Return the [X, Y] coordinate for the center point of the cell that contains the specified text.  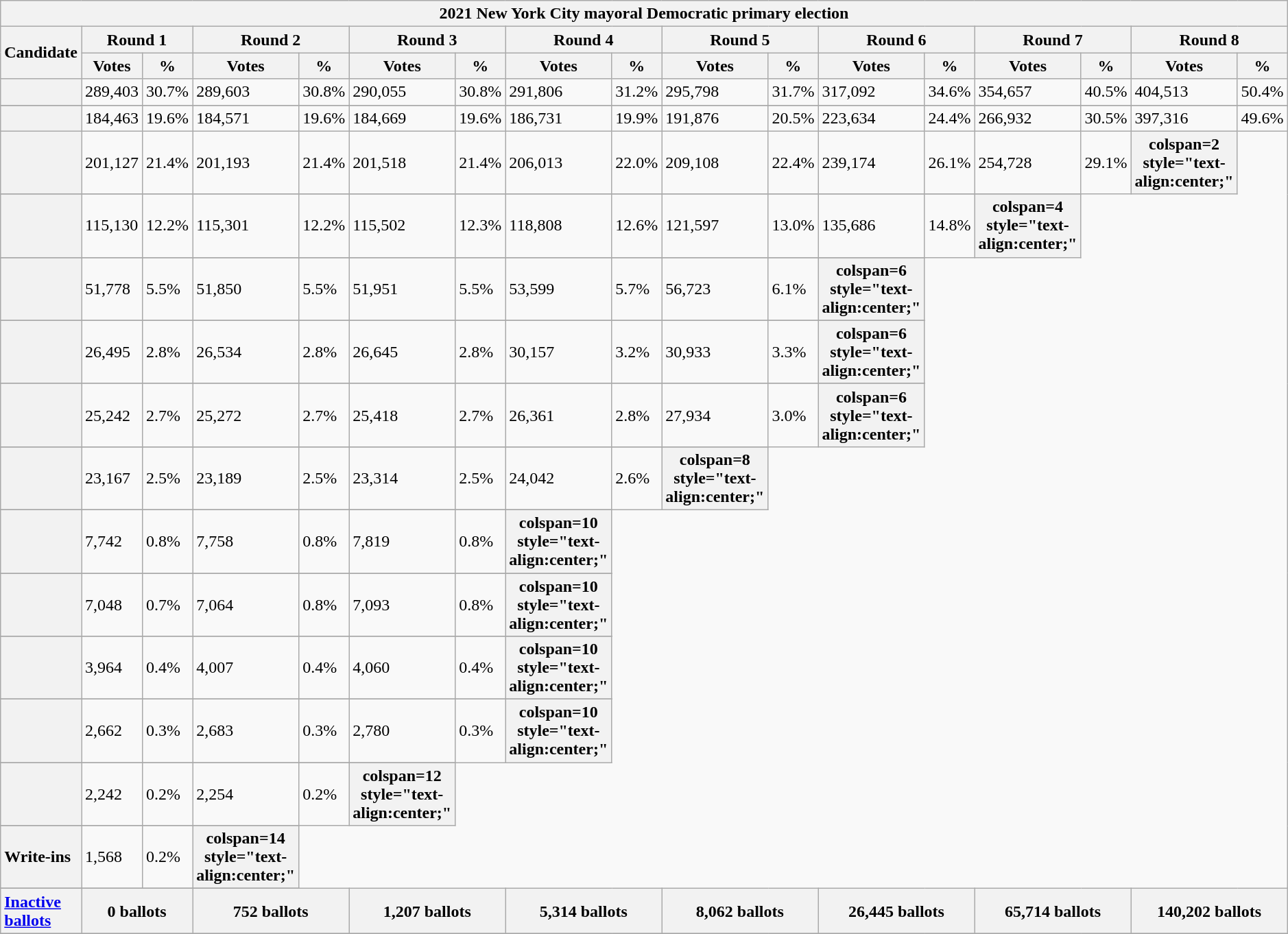
4,007 [246, 668]
20.5% [793, 118]
289,403 [111, 92]
289,603 [246, 92]
239,174 [871, 163]
3.3% [793, 352]
115,502 [402, 226]
184,669 [402, 118]
24,042 [558, 478]
Round 6 [896, 40]
26.1% [949, 163]
30.5% [1106, 118]
12.6% [636, 226]
colspan=8 style="text-align:center;" [715, 478]
404,513 [1184, 92]
26,534 [246, 352]
184,571 [246, 118]
Round 7 [1053, 40]
7,819 [402, 541]
25,242 [111, 415]
24.4% [949, 118]
26,645 [402, 352]
7,048 [111, 605]
209,108 [715, 163]
50.4% [1262, 92]
49.6% [1262, 118]
23,314 [402, 478]
254,728 [1027, 163]
7,093 [402, 605]
140,202 ballots [1209, 911]
7,742 [111, 541]
295,798 [715, 92]
Round 1 [136, 40]
7,064 [246, 605]
56,723 [715, 289]
2.6% [636, 478]
752 ballots [271, 911]
colspan=12 style="text-align:center;" [402, 794]
3.0% [793, 415]
354,657 [1027, 92]
2021 New York City mayoral Democratic primary election [644, 14]
266,932 [1027, 118]
40.5% [1106, 92]
26,495 [111, 352]
121,597 [715, 226]
191,876 [715, 118]
13.0% [793, 226]
Round 8 [1209, 40]
223,634 [871, 118]
1,207 ballots [427, 911]
397,316 [1184, 118]
4,060 [402, 668]
Round 5 [740, 40]
22.0% [636, 163]
12.3% [480, 226]
14.8% [949, 226]
27,934 [715, 415]
2,780 [402, 731]
2,683 [246, 731]
22.4% [793, 163]
2,254 [246, 794]
Write-ins [41, 857]
5,314 ballots [584, 911]
115,130 [111, 226]
34.6% [949, 92]
118,808 [558, 226]
0 ballots [136, 911]
186,731 [558, 118]
Inactive ballots [41, 911]
Round 3 [427, 40]
30.7% [167, 92]
Round 2 [271, 40]
317,092 [871, 92]
19.9% [636, 118]
26,445 ballots [896, 911]
65,714 ballots [1053, 911]
8,062 ballots [740, 911]
colspan=2 style="text-align:center;" [1184, 163]
26,361 [558, 415]
135,686 [871, 226]
0.7% [167, 605]
31.7% [793, 92]
30,933 [715, 352]
290,055 [402, 92]
6.1% [793, 289]
291,806 [558, 92]
30,157 [558, 352]
25,272 [246, 415]
2,242 [111, 794]
colspan=4 style="text-align:center;" [1027, 226]
Round 4 [584, 40]
1,568 [111, 857]
5.7% [636, 289]
115,301 [246, 226]
25,418 [402, 415]
206,013 [558, 163]
29.1% [1106, 163]
184,463 [111, 118]
51,778 [111, 289]
51,951 [402, 289]
23,189 [246, 478]
Candidate [41, 53]
3.2% [636, 352]
201,193 [246, 163]
53,599 [558, 289]
31.2% [636, 92]
23,167 [111, 478]
colspan=14 style="text-align:center;" [246, 857]
7,758 [246, 541]
2,662 [111, 731]
3,964 [111, 668]
51,850 [246, 289]
201,518 [402, 163]
201,127 [111, 163]
